Identify which cell holds the provided text, then report its (x, y) central coordinate. 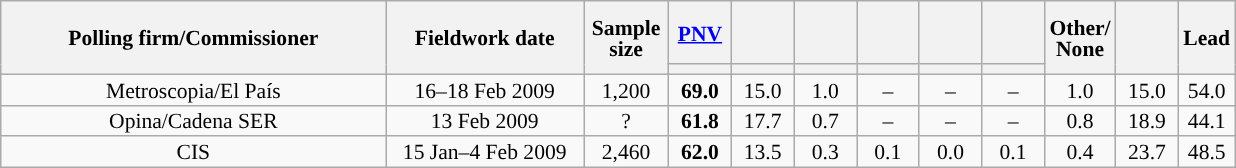
Lead (1206, 38)
PNV (700, 32)
13 Feb 2009 (485, 120)
23.7 (1148, 152)
61.8 (700, 120)
Metroscopia/El País (194, 90)
17.7 (762, 120)
Polling firm/Commissioner (194, 38)
0.0 (950, 152)
13.5 (762, 152)
? (626, 120)
Sample size (626, 38)
Fieldwork date (485, 38)
0.4 (1080, 152)
0.3 (826, 152)
16–18 Feb 2009 (485, 90)
69.0 (700, 90)
Other/None (1080, 38)
48.5 (1206, 152)
2,460 (626, 152)
15 Jan–4 Feb 2009 (485, 152)
1,200 (626, 90)
Opina/Cadena SER (194, 120)
62.0 (700, 152)
0.7 (826, 120)
44.1 (1206, 120)
CIS (194, 152)
18.9 (1148, 120)
0.8 (1080, 120)
54.0 (1206, 90)
